Return the (x, y) coordinate for the center point of the cell that contains the specified text.  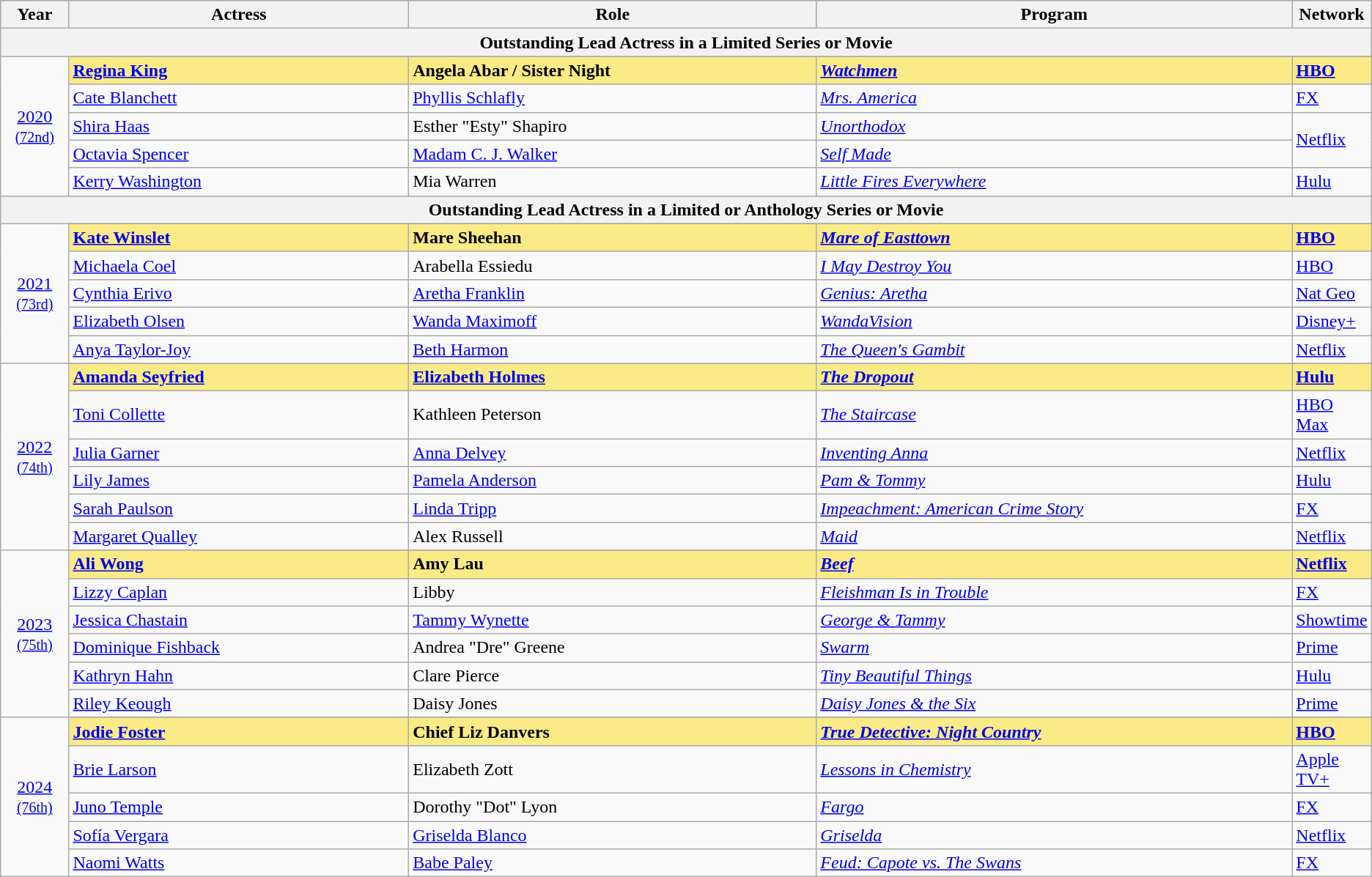
Jodie Foster (239, 731)
Network (1332, 15)
Octavia Spencer (239, 154)
Chief Liz Danvers (613, 731)
Jessica Chastain (239, 620)
George & Tammy (1054, 620)
HBO Max (1332, 415)
Dominique Fishback (239, 648)
Beth Harmon (613, 349)
Amy Lau (613, 564)
Elizabeth Olsen (239, 321)
Ali Wong (239, 564)
Wanda Maximoff (613, 321)
Andrea "Dre" Greene (613, 648)
The Staircase (1054, 415)
Beef (1054, 564)
Year (35, 15)
The Dropout (1054, 377)
Showtime (1332, 620)
Outstanding Lead Actress in a Limited or Anthology Series or Movie (686, 210)
Lessons in Chemistry (1054, 769)
Anna Delvey (613, 453)
Amanda Seyfried (239, 377)
Libby (613, 592)
Shira Haas (239, 126)
Lily James (239, 481)
Elizabeth Holmes (613, 377)
Tammy Wynette (613, 620)
Toni Collette (239, 415)
Kathleen Peterson (613, 415)
Dorothy "Dot" Lyon (613, 807)
Watchmen (1054, 70)
Mare Sheehan (613, 237)
Daisy Jones (613, 703)
Tiny Beautiful Things (1054, 676)
Outstanding Lead Actress in a Limited Series or Movie (686, 42)
Mrs. America (1054, 98)
Unorthodox (1054, 126)
Lizzy Caplan (239, 592)
2023(75th) (35, 634)
Babe Paley (613, 863)
Aretha Franklin (613, 293)
Alex Russell (613, 536)
Impeachment: American Crime Story (1054, 508)
Margaret Qualley (239, 536)
Clare Pierce (613, 676)
Linda Tripp (613, 508)
Fargo (1054, 807)
2020(72nd) (35, 126)
Sarah Paulson (239, 508)
2022(74th) (35, 457)
Maid (1054, 536)
Swarm (1054, 648)
Griselda (1054, 835)
Fleishman Is in Trouble (1054, 592)
Angela Abar / Sister Night (613, 70)
I May Destroy You (1054, 265)
Apple TV+ (1332, 769)
2021(73rd) (35, 293)
Mia Warren (613, 182)
Kathryn Hahn (239, 676)
Griselda Blanco (613, 835)
Program (1054, 15)
Genius: Aretha (1054, 293)
2024(76th) (35, 797)
Daisy Jones & the Six (1054, 703)
Sofía Vergara (239, 835)
Naomi Watts (239, 863)
Feud: Capote vs. The Swans (1054, 863)
Regina King (239, 70)
Elizabeth Zott (613, 769)
Pamela Anderson (613, 481)
Esther "Esty" Shapiro (613, 126)
Cate Blanchett (239, 98)
Arabella Essiedu (613, 265)
Madam C. J. Walker (613, 154)
True Detective: Night Country (1054, 731)
Juno Temple (239, 807)
Michaela Coel (239, 265)
Disney+ (1332, 321)
Little Fires Everywhere (1054, 182)
Mare of Easttown (1054, 237)
Actress (239, 15)
Brie Larson (239, 769)
Cynthia Erivo (239, 293)
Anya Taylor-Joy (239, 349)
Kate Winslet (239, 237)
Pam & Tommy (1054, 481)
Phyllis Schlafly (613, 98)
WandaVision (1054, 321)
Self Made (1054, 154)
Julia Garner (239, 453)
Kerry Washington (239, 182)
Role (613, 15)
Nat Geo (1332, 293)
Riley Keough (239, 703)
The Queen's Gambit (1054, 349)
Inventing Anna (1054, 453)
